For the text-containing cell, return its midpoint in (x, y) coordinate format. 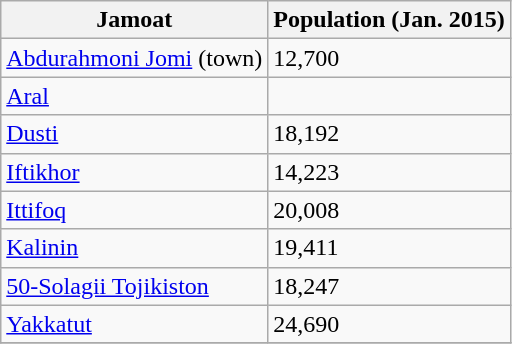
Iftikhor (134, 172)
14,223 (389, 172)
Abdurahmoni Jomi (town) (134, 58)
20,008 (389, 210)
Yakkatut (134, 324)
18,247 (389, 286)
50-Solagii Tojikiston (134, 286)
12,700 (389, 58)
19,411 (389, 248)
18,192 (389, 134)
Dusti (134, 134)
Kalinin (134, 248)
Jamoat (134, 20)
24,690 (389, 324)
Aral (134, 96)
Ittifoq (134, 210)
Population (Jan. 2015) (389, 20)
